Capture the cell that displays the provided text and extract its [X, Y] central coordinate. 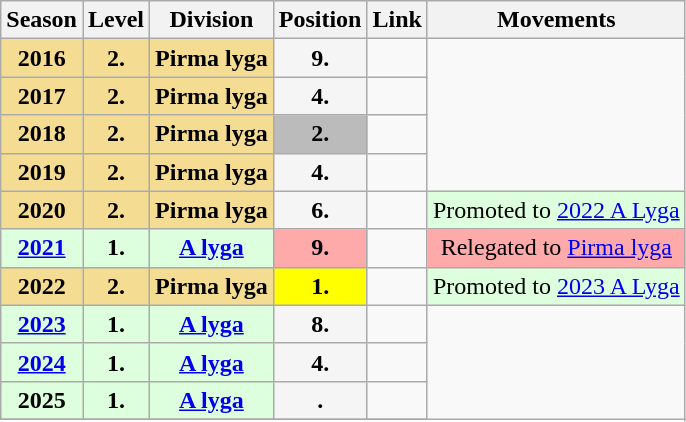
6. [320, 210]
2016 [42, 58]
Movements [556, 20]
2023 [42, 324]
Level [116, 20]
2019 [42, 172]
Relegated to Pirma lyga [556, 248]
2021 [42, 248]
Promoted to 2023 A Lyga [556, 286]
2022 [42, 286]
2017 [42, 96]
Promoted to 2022 A Lyga [556, 210]
. [320, 400]
Season [42, 20]
Link [397, 20]
2020 [42, 210]
2025 [42, 400]
Division [212, 20]
8. [320, 324]
2024 [42, 362]
2018 [42, 134]
Position [320, 20]
